Find where the given text appears and provide that cell's center as [X, Y] coordinate. 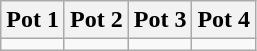
Pot 2 [96, 20]
Pot 1 [33, 20]
Pot 4 [224, 20]
Pot 3 [160, 20]
